Output the (x, y) coordinate of the center of the cell containing the given text.  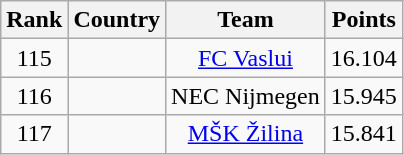
Country (117, 20)
Team (246, 20)
15.945 (364, 96)
MŠK Žilina (246, 134)
116 (34, 96)
FC Vaslui (246, 58)
16.104 (364, 58)
117 (34, 134)
115 (34, 58)
15.841 (364, 134)
Rank (34, 20)
Points (364, 20)
NEC Nijmegen (246, 96)
